Pinpoint the cell where the given text exists, returning its (x, y) midpoint coordinate. 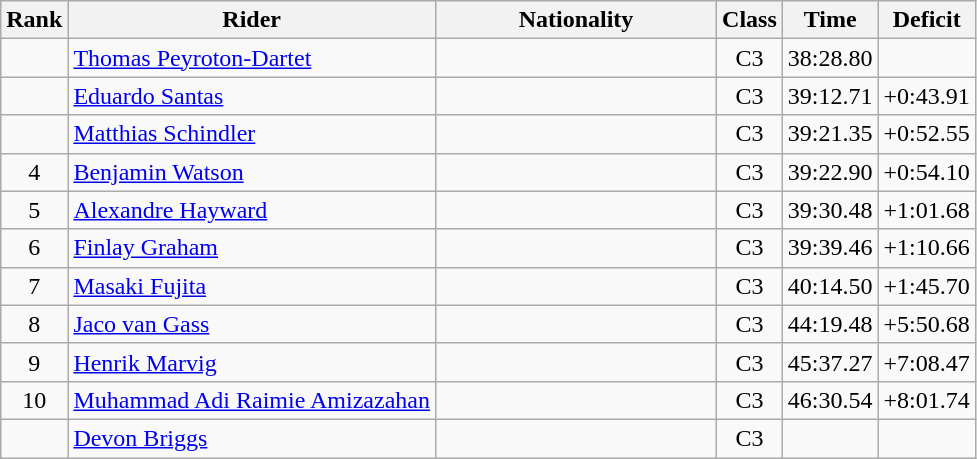
+1:45.70 (926, 286)
39:30.48 (830, 210)
7 (34, 286)
Henrik Marvig (252, 362)
Nationality (576, 20)
Thomas Peyroton-Dartet (252, 58)
+0:52.55 (926, 134)
6 (34, 248)
39:22.90 (830, 172)
Class (750, 20)
5 (34, 210)
Rider (252, 20)
+1:10.66 (926, 248)
Alexandre Hayward (252, 210)
Masaki Fujita (252, 286)
+1:01.68 (926, 210)
Jaco van Gass (252, 324)
Rank (34, 20)
39:12.71 (830, 96)
Muhammad Adi Raimie Amizazahan (252, 400)
46:30.54 (830, 400)
+0:43.91 (926, 96)
9 (34, 362)
+7:08.47 (926, 362)
Matthias Schindler (252, 134)
Deficit (926, 20)
Devon Briggs (252, 438)
+0:54.10 (926, 172)
Finlay Graham (252, 248)
4 (34, 172)
Eduardo Santas (252, 96)
+5:50.68 (926, 324)
Benjamin Watson (252, 172)
Time (830, 20)
8 (34, 324)
39:21.35 (830, 134)
38:28.80 (830, 58)
44:19.48 (830, 324)
10 (34, 400)
+8:01.74 (926, 400)
39:39.46 (830, 248)
45:37.27 (830, 362)
40:14.50 (830, 286)
